Scan for the cell matching the given text and deliver its [X, Y] coordinate at center. 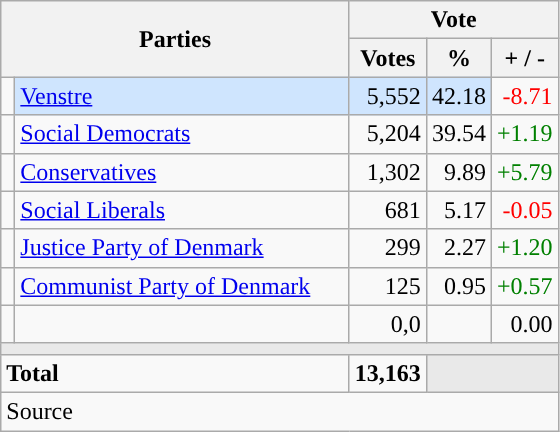
Social Liberals [182, 210]
1,302 [388, 172]
5,204 [388, 134]
9.89 [458, 172]
+0.57 [524, 286]
125 [388, 286]
681 [388, 210]
+1.19 [524, 134]
42.18 [458, 96]
0.00 [524, 324]
0.95 [458, 286]
Source [280, 411]
2.27 [458, 248]
+5.79 [524, 172]
Vote [454, 20]
299 [388, 248]
5.17 [458, 210]
-0.05 [524, 210]
Justice Party of Denmark [182, 248]
+ / - [524, 58]
5,552 [388, 96]
Communist Party of Denmark [182, 286]
Venstre [182, 96]
-8.71 [524, 96]
13,163 [388, 373]
Parties [176, 39]
0,0 [388, 324]
39.54 [458, 134]
% [458, 58]
Conservatives [182, 172]
Total [176, 373]
Social Democrats [182, 134]
Votes [388, 58]
+1.20 [524, 248]
